Locate the cell with the specified text and output its (x, y) center coordinate. 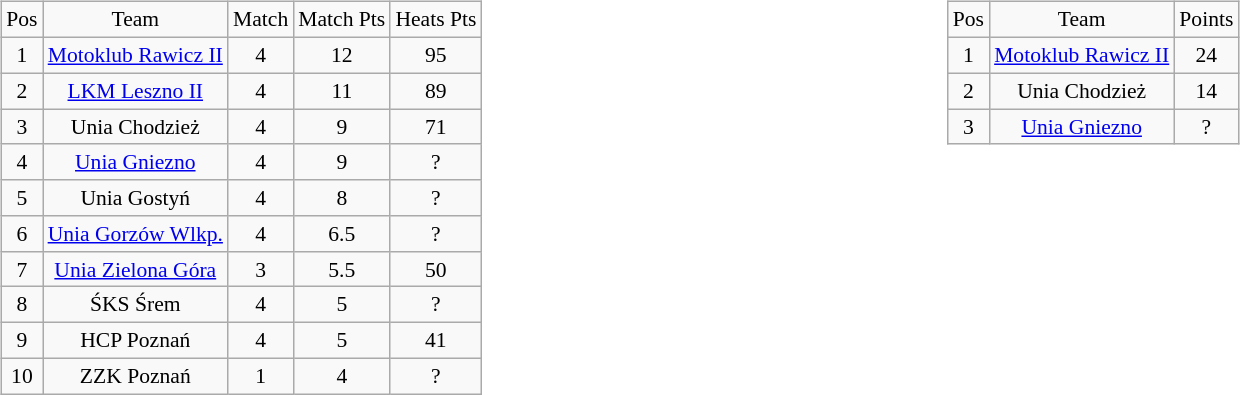
Heats Pts (436, 20)
14 (1206, 91)
11 (342, 91)
71 (436, 127)
Match (260, 20)
5.5 (342, 269)
Match Pts (342, 20)
12 (342, 55)
95 (436, 55)
7 (22, 269)
6 (22, 234)
ŚKS Śrem (136, 305)
LKM Leszno II (136, 91)
6.5 (342, 234)
50 (436, 269)
10 (22, 376)
Points (1206, 20)
24 (1206, 55)
ZZK Poznań (136, 376)
Unia Gorzów Wlkp. (136, 234)
Unia Zielona Góra (136, 269)
41 (436, 340)
HCP Poznań (136, 340)
89 (436, 91)
Unia Gostyń (136, 198)
